Return [x, y] of the center of cell containing provided text 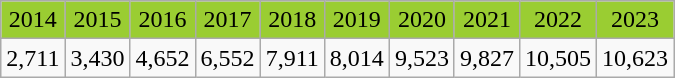
2023 [636, 20]
2014 [33, 20]
2016 [162, 20]
2021 [486, 20]
2017 [228, 20]
7,911 [292, 58]
2,711 [33, 58]
2019 [356, 20]
2015 [98, 20]
2018 [292, 20]
10,505 [558, 58]
4,652 [162, 58]
9,523 [422, 58]
6,552 [228, 58]
2020 [422, 20]
8,014 [356, 58]
10,623 [636, 58]
2022 [558, 20]
9,827 [486, 58]
3,430 [98, 58]
